Extract the [X, Y] coordinate from the center of the cell holding the provided text.  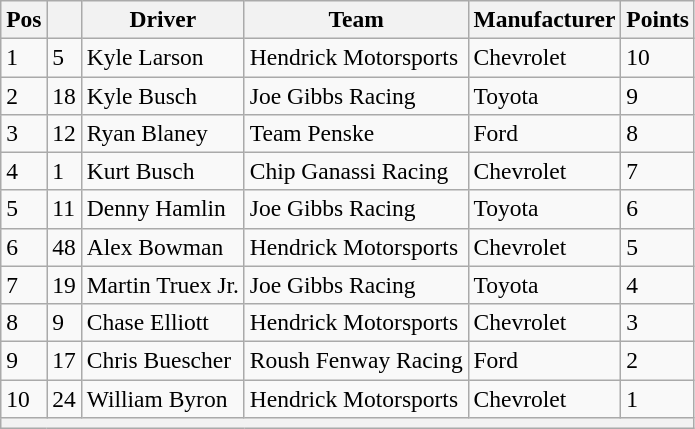
Points [658, 19]
17 [64, 360]
Chip Ganassi Racing [356, 171]
Alex Bowman [162, 247]
Team Penske [356, 133]
Denny Hamlin [162, 209]
Pos [24, 19]
Kyle Larson [162, 57]
19 [64, 285]
William Byron [162, 398]
Driver [162, 19]
24 [64, 398]
Martin Truex Jr. [162, 285]
Kyle Busch [162, 95]
Chris Buescher [162, 360]
Roush Fenway Racing [356, 360]
12 [64, 133]
Kurt Busch [162, 171]
11 [64, 209]
Ryan Blaney [162, 133]
18 [64, 95]
Team [356, 19]
Chase Elliott [162, 322]
48 [64, 247]
Manufacturer [544, 19]
